Search for the cell housing the specified text and yield its (x, y) center coordinate. 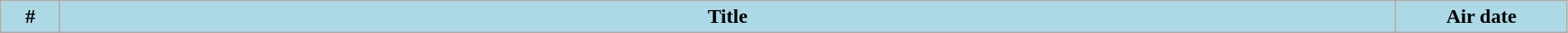
# (30, 17)
Title (728, 17)
Air date (1481, 17)
